Determine the (X, Y) coordinate at the center of the cell enclosing the given text.  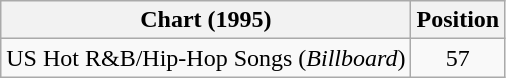
Position (458, 20)
Chart (1995) (206, 20)
US Hot R&B/Hip-Hop Songs (Billboard) (206, 58)
57 (458, 58)
